Provide the [X, Y] coordinate of the cell's center where the given text is located.  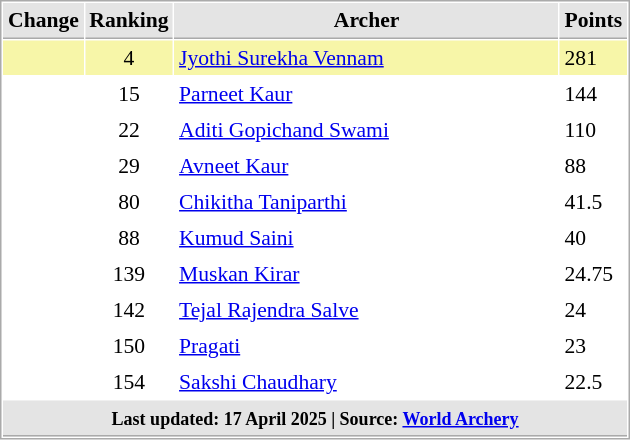
Last updated: 17 April 2025 | Source: World Archery [316, 418]
Change [44, 21]
15 [129, 93]
110 [594, 129]
Tejal Rajendra Salve [367, 309]
23 [594, 345]
24 [594, 309]
Muskan Kirar [367, 273]
29 [129, 165]
40 [594, 237]
139 [129, 273]
41.5 [594, 201]
Jyothi Surekha Vennam [367, 57]
Kumud Saini [367, 237]
281 [594, 57]
22 [129, 129]
Ranking [129, 21]
142 [129, 309]
22.5 [594, 381]
Sakshi Chaudhary [367, 381]
Pragati [367, 345]
Archer [367, 21]
Parneet Kaur [367, 93]
Avneet Kaur [367, 165]
144 [594, 93]
80 [129, 201]
Aditi Gopichand Swami [367, 129]
154 [129, 381]
Points [594, 21]
4 [129, 57]
150 [129, 345]
24.75 [594, 273]
Chikitha Taniparthi [367, 201]
